Capture the cell that displays the provided text and extract its [X, Y] central coordinate. 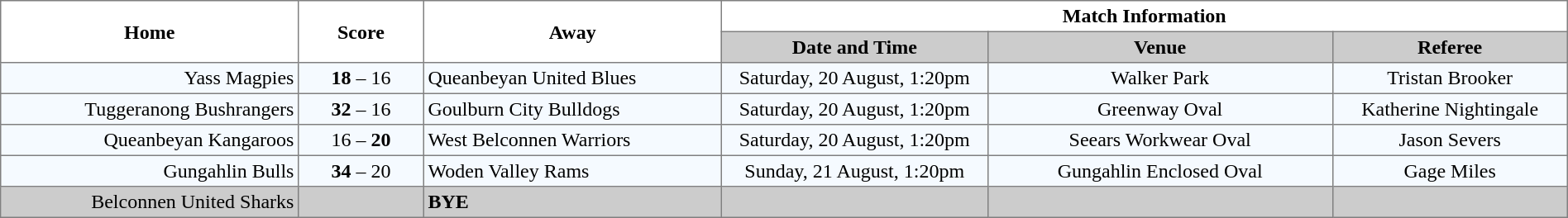
Referee [1450, 47]
BYE [572, 202]
West Belconnen Warriors [572, 140]
Match Information [1145, 17]
Gage Miles [1450, 171]
Away [572, 31]
Tristan Brooker [1450, 78]
32 – 16 [361, 109]
18 – 16 [361, 78]
Greenway Oval [1159, 109]
Walker Park [1159, 78]
Venue [1159, 47]
Seears Workwear Oval [1159, 140]
Goulburn City Bulldogs [572, 109]
Sunday, 21 August, 1:20pm [854, 171]
Date and Time [854, 47]
Katherine Nightingale [1450, 109]
Tuggeranong Bushrangers [150, 109]
Queanbeyan United Blues [572, 78]
Score [361, 31]
Belconnen United Sharks [150, 202]
Gungahlin Bulls [150, 171]
Woden Valley Rams [572, 171]
Queanbeyan Kangaroos [150, 140]
Gungahlin Enclosed Oval [1159, 171]
Yass Magpies [150, 78]
34 – 20 [361, 171]
Jason Severs [1450, 140]
Home [150, 31]
16 – 20 [361, 140]
